Locate the cell with the specified text and output its (x, y) center coordinate. 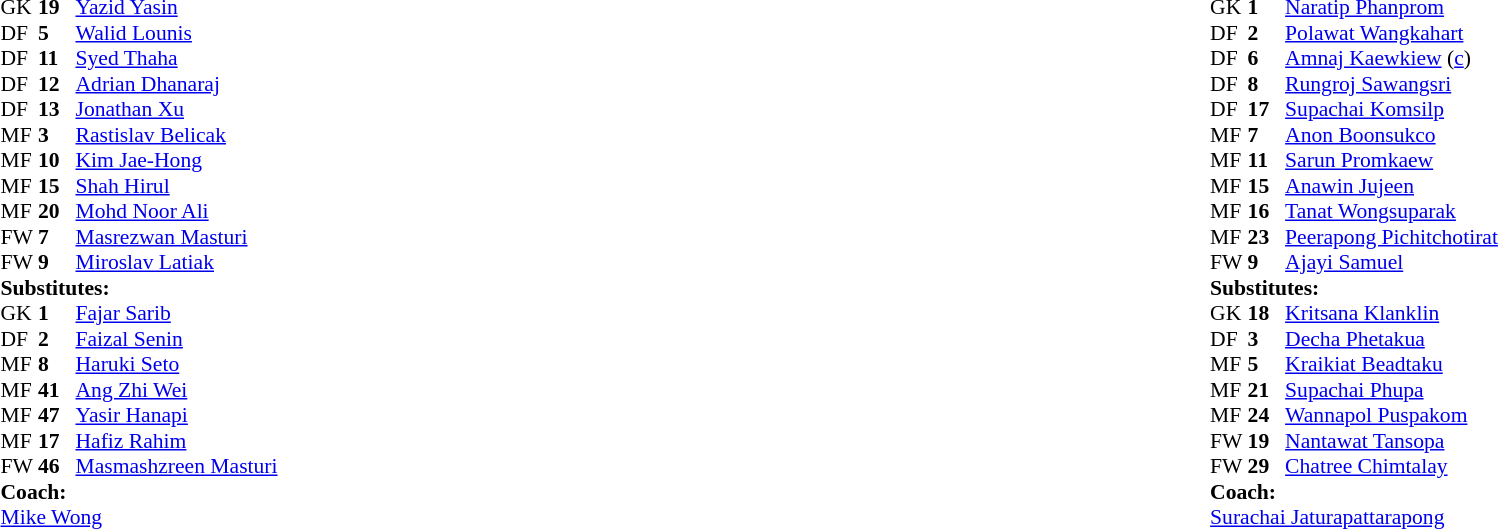
Nantawat Tansopa (1392, 441)
24 (1267, 415)
18 (1267, 313)
Wannapol Puspakom (1392, 415)
13 (57, 109)
Miroslav Latiak (177, 263)
Supachai Phupa (1392, 390)
Supachai Komsilp (1392, 109)
1 (57, 313)
46 (57, 467)
Kim Jae-Hong (177, 161)
Chatree Chimtalay (1392, 467)
Walid Lounis (177, 33)
Rastislav Belicak (177, 135)
19 (1267, 441)
Sarun Promkaew (1392, 161)
21 (1267, 390)
6 (1267, 59)
Kritsana Klanklin (1392, 313)
Masmashzreen Masturi (177, 467)
Hafiz Rahim (177, 441)
Adrian Dhanaraj (177, 84)
20 (57, 211)
47 (57, 415)
16 (1267, 211)
12 (57, 84)
10 (57, 161)
Mohd Noor Ali (177, 211)
Fajar Sarib (177, 313)
Faizal Senin (177, 339)
Decha Phetakua (1392, 339)
Ajayi Samuel (1392, 263)
Shah Hirul (177, 186)
41 (57, 390)
Anawin Jujeen (1392, 186)
Anon Boonsukco (1392, 135)
Polawat Wangkahart (1392, 33)
Ang Zhi Wei (177, 390)
Masrezwan Masturi (177, 237)
Syed Thaha (177, 59)
Tanat Wongsuparak (1392, 211)
Kraikiat Beadtaku (1392, 365)
29 (1267, 467)
Haruki Seto (177, 365)
Yasir Hanapi (177, 415)
Rungroj Sawangsri (1392, 84)
Amnaj Kaewkiew (c) (1392, 59)
Jonathan Xu (177, 109)
23 (1267, 237)
Peerapong Pichitchotirat (1392, 237)
